Pinpoint the cell where the given text exists, returning its (x, y) midpoint coordinate. 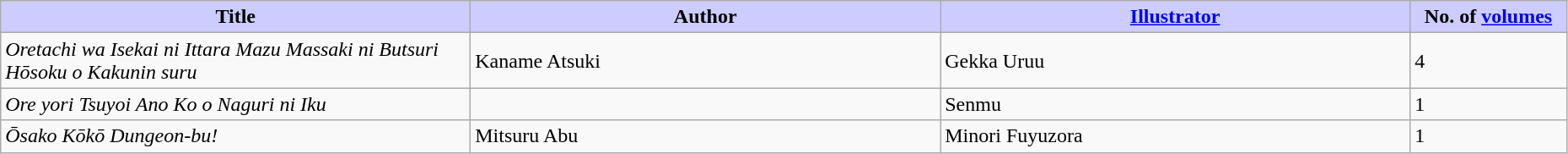
No. of volumes (1489, 17)
Author (705, 17)
Ōsako Kōkō Dungeon-bu! (236, 136)
Gekka Uruu (1176, 61)
Mitsuru Abu (705, 136)
Ore yori Tsuyoi Ano Ko o Naguri ni Iku (236, 104)
Kaname Atsuki (705, 61)
Oretachi wa Isekai ni Ittara Mazu Massaki ni Butsuri Hōsoku o Kakunin suru (236, 61)
Illustrator (1176, 17)
4 (1489, 61)
Title (236, 17)
Senmu (1176, 104)
Minori Fuyuzora (1176, 136)
